Pinpoint the cell where the given text exists, returning its (X, Y) midpoint coordinate. 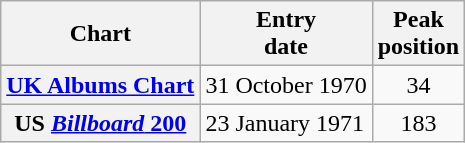
31 October 1970 (286, 85)
34 (418, 85)
183 (418, 123)
UK Albums Chart (100, 85)
US Billboard 200 (100, 123)
Peakposition (418, 34)
Entrydate (286, 34)
23 January 1971 (286, 123)
Chart (100, 34)
